Pinpoint the cell where the given text exists, returning its [x, y] midpoint coordinate. 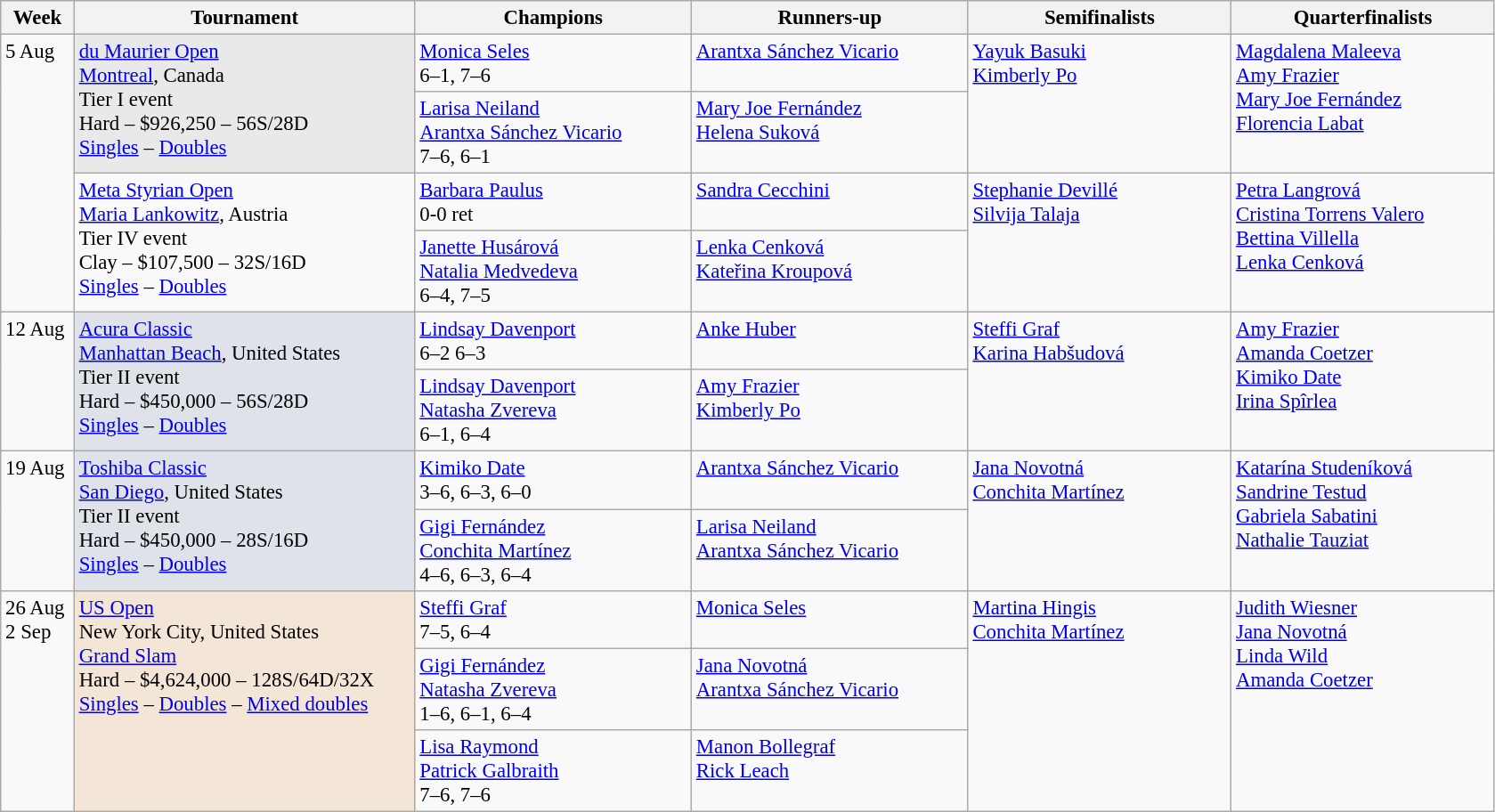
Martina Hingis Conchita Martínez [1100, 701]
Anke Huber [830, 342]
Champions [554, 18]
du Maurier Open Montreal, CanadaTier I eventHard – $926,250 – 56S/28DSingles – Doubles [244, 104]
19 Aug [37, 521]
Runners-up [830, 18]
Steffi Graf Karina Habšudová [1100, 382]
Monica Seles [830, 620]
Lindsay Davenport6–2 6–3 [554, 342]
5 Aug [37, 174]
Lenka Cenková Kateřina Kroupová [830, 272]
Acura Classic Manhattan Beach, United StatesTier II eventHard – $450,000 – 56S/28DSingles – Doubles [244, 382]
Quarterfinalists [1363, 18]
Steffi Graf7–5, 6–4 [554, 620]
Petra Langrová Cristina Torrens Valero Bettina Villella Lenka Cenková [1363, 243]
Toshiba Classic San Diego, United StatesTier II eventHard – $450,000 – 28S/16DSingles – Doubles [244, 521]
Sandra Cecchini [830, 203]
Gigi Fernández Natasha Zvereva 1–6, 6–1, 6–4 [554, 689]
Magdalena Maleeva Amy Frazier Mary Joe Fernández Florencia Labat [1363, 104]
12 Aug [37, 382]
Meta Styrian Open Maria Lankowitz, AustriaTier IV eventClay – $107,500 – 32S/16DSingles – Doubles [244, 243]
Stephanie Devillé Silvija Talaja [1100, 243]
Week [37, 18]
Yayuk Basuki Kimberly Po [1100, 104]
US Open New York City, United States Grand SlamHard – $4,624,000 – 128S/64D/32XSingles – Doubles – Mixed doubles [244, 701]
Mary Joe Fernández Helena Suková [830, 133]
Larisa Neiland Arantxa Sánchez Vicario 7–6, 6–1 [554, 133]
Barbara Paulus0-0 ret [554, 203]
Jana Novotná Arantxa Sánchez Vicario [830, 689]
Lindsay Davenport Natasha Zvereva 6–1, 6–4 [554, 411]
Gigi Fernández Conchita Martínez 4–6, 6–3, 6–4 [554, 550]
Monica Seles6–1, 7–6 [554, 64]
Janette Husárová Natalia Medvedeva 6–4, 7–5 [554, 272]
Kimiko Date3–6, 6–3, 6–0 [554, 481]
Amy Frazier Kimberly Po [830, 411]
Amy Frazier Amanda Coetzer Kimiko Date Irina Spîrlea [1363, 382]
Katarína Studeníková Sandrine Testud Gabriela Sabatini Nathalie Tauziat [1363, 521]
Judith Wiesner Jana Novotná Linda Wild Amanda Coetzer [1363, 701]
Jana Novotná Conchita Martínez [1100, 521]
Lisa Raymond Patrick Galbraith7–6, 7–6 [554, 770]
Semifinalists [1100, 18]
Tournament [244, 18]
Larisa Neiland Arantxa Sánchez Vicario [830, 550]
26 Aug2 Sep [37, 701]
Manon Bollegraf Rick Leach [830, 770]
